Determine the (x, y) coordinate at the center of the cell enclosing the given text.  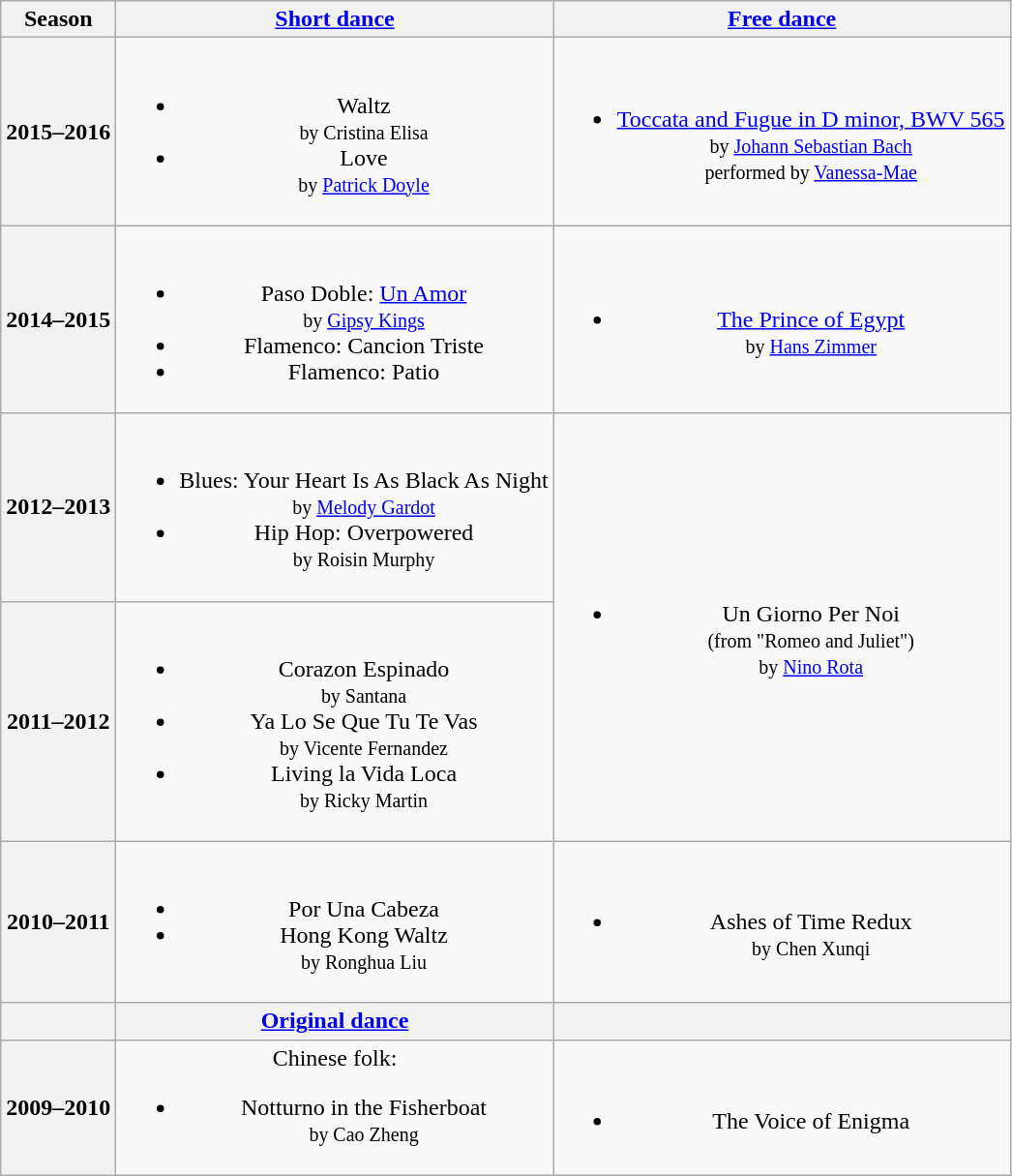
The Voice of Enigma (782, 1107)
2015–2016 (58, 132)
The Prince of Egypt by Hans Zimmer (782, 319)
Short dance (335, 19)
Chinese folk:Notturno in the Fisherboat by Cao Zheng (335, 1107)
Original dance (335, 1021)
2014–2015 (58, 319)
Por Una CabezaHong Kong Waltz by Ronghua Liu (335, 921)
2011–2012 (58, 721)
2010–2011 (58, 921)
Ashes of Time Redux by Chen Xunqi (782, 921)
Paso Doble: Un Amor by Gipsy Kings Flamenco: Cancion TristeFlamenco: Patio (335, 319)
2009–2010 (58, 1107)
Blues: Your Heart Is As Black As Night by Melody Gardot Hip Hop: Overpowered by Roisin Murphy (335, 507)
Un Giorno Per Noi (from "Romeo and Juliet") by Nino Rota (782, 627)
Corazon Espinado by Santana Ya Lo Se Que Tu Te Vas by Vicente Fernandez Living la Vida Loca by Ricky Martin (335, 721)
Toccata and Fugue in D minor, BWV 565 by Johann Sebastian Bach performed by Vanessa-Mae (782, 132)
2012–2013 (58, 507)
Waltz by Cristina Elisa Love by Patrick Doyle (335, 132)
Free dance (782, 19)
Season (58, 19)
